Return the (X, Y) coordinate for the center point of the cell that contains the specified text.  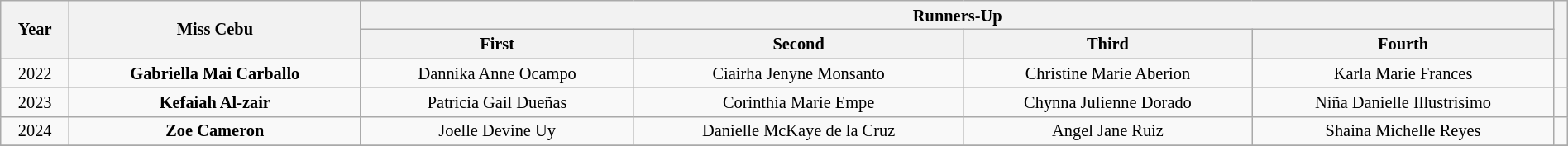
Danielle McKaye de la Cruz (799, 130)
Runners-Up (958, 15)
Corinthia Marie Empe (799, 102)
Christine Marie Aberion (1108, 73)
Miss Cebu (215, 29)
Second (799, 45)
Dannika Anne Ocampo (497, 73)
2024 (35, 130)
Year (35, 29)
Niña Danielle Illustrisimo (1403, 102)
2022 (35, 73)
Gabriella Mai Carballo (215, 73)
Joelle Devine Uy (497, 130)
First (497, 45)
Third (1108, 45)
2023 (35, 102)
Shaina Michelle Reyes (1403, 130)
Kefaiah Al-zair (215, 102)
Zoe Cameron (215, 130)
Karla Marie Frances (1403, 73)
Patricia Gail Dueñas (497, 102)
Angel Jane Ruiz (1108, 130)
Fourth (1403, 45)
Chynna Julienne Dorado (1108, 102)
Ciairha Jenyne Monsanto (799, 73)
